Identify which cell holds the provided text, then report its (X, Y) central coordinate. 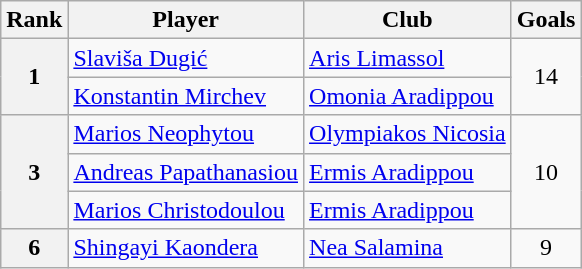
Olympiakos Nicosia (408, 134)
3 (34, 172)
10 (546, 172)
Marios Neophytou (186, 134)
1 (34, 77)
9 (546, 248)
Goals (546, 20)
Rank (34, 20)
Aris Limassol (408, 58)
Marios Christodoulou (186, 210)
Nea Salamina (408, 248)
6 (34, 248)
Andreas Papathanasiou (186, 172)
Konstantin Mirchev (186, 96)
Club (408, 20)
Shingayi Kaondera (186, 248)
Player (186, 20)
Omonia Aradippou (408, 96)
14 (546, 77)
Slaviša Dugić (186, 58)
